Search for the cell housing the specified text and yield its (x, y) center coordinate. 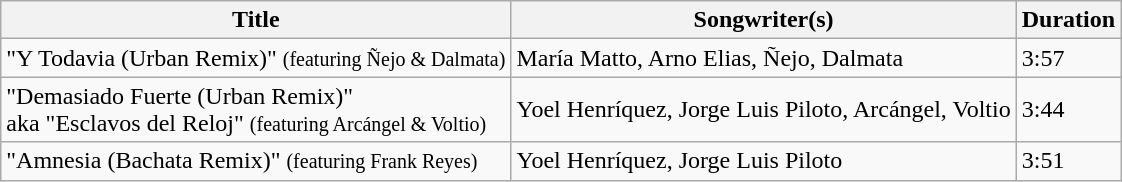
"Amnesia (Bachata Remix)" (featuring Frank Reyes) (256, 161)
3:57 (1068, 58)
Yoel Henríquez, Jorge Luis Piloto, Arcángel, Voltio (764, 110)
Title (256, 20)
María Matto, Arno Elias, Ñejo, Dalmata (764, 58)
"Demasiado Fuerte (Urban Remix)"aka "Esclavos del Reloj" (featuring Arcángel & Voltio) (256, 110)
3:44 (1068, 110)
3:51 (1068, 161)
Yoel Henríquez, Jorge Luis Piloto (764, 161)
"Y Todavia (Urban Remix)" (featuring Ñejo & Dalmata) (256, 58)
Songwriter(s) (764, 20)
Duration (1068, 20)
